Extract the [x, y] coordinate from the center of the cell holding the provided text.  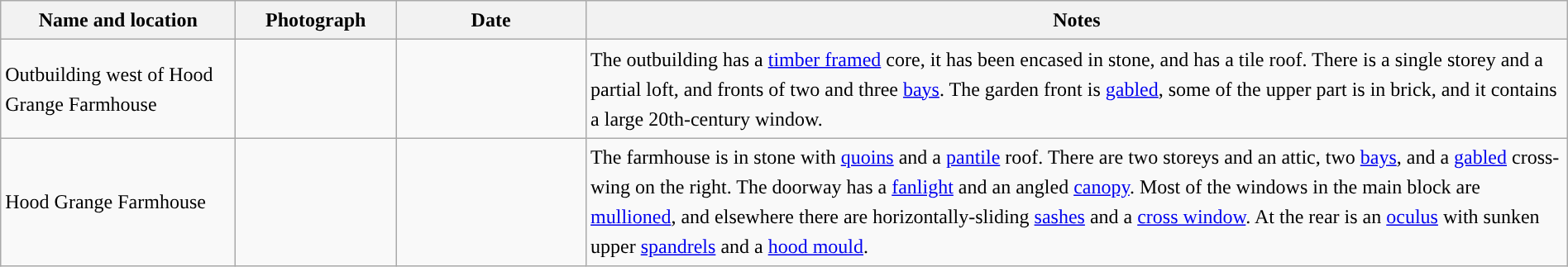
Date [491, 20]
Hood Grange Farmhouse [118, 202]
Notes [1077, 20]
Name and location [118, 20]
Outbuilding west of Hood Grange Farmhouse [118, 89]
Photograph [316, 20]
